Detect which cell encompasses the target text, then output its (x, y) center coordinate. 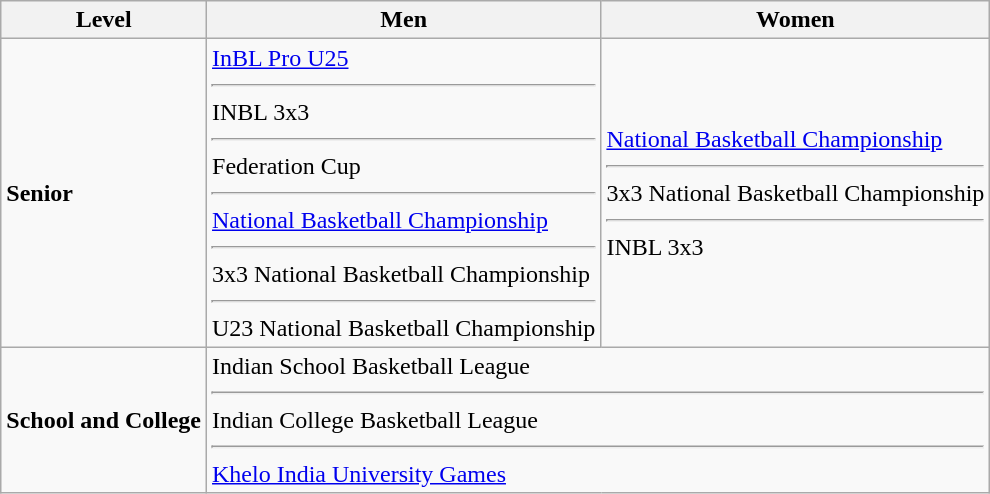
Level (104, 20)
National Basketball Championship3x3 National Basketball ChampionshipINBL 3x3 (796, 193)
School and College (104, 420)
Women (796, 20)
Indian School Basketball LeagueIndian College Basketball LeagueKhelo India University Games (598, 420)
InBL Pro U25INBL 3x3Federation CupNational Basketball Championship3x3 National Basketball ChampionshipU23 National Basketball Championship (404, 193)
Men (404, 20)
Senior (104, 193)
